Return the (x, y) coordinate for the center point of the cell that contains the specified text.  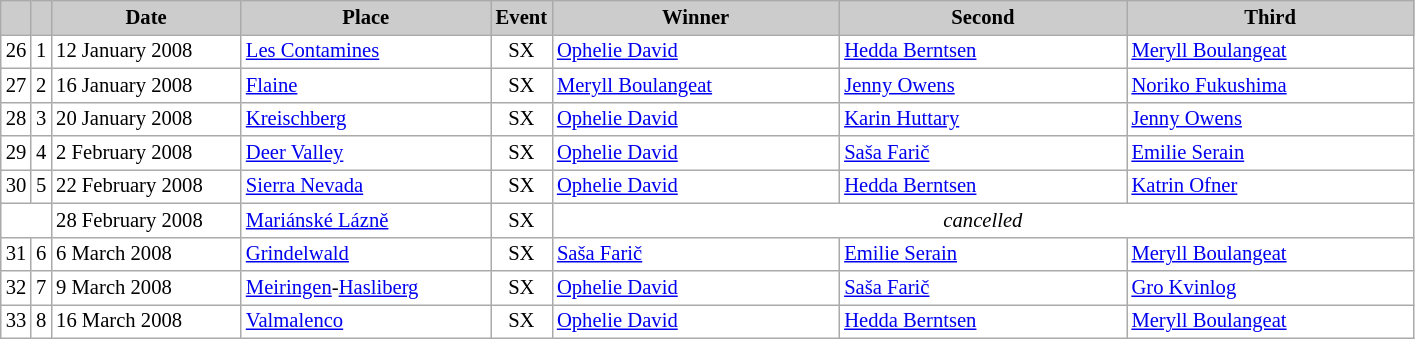
Winner (696, 17)
Grindelwald (366, 254)
1 (41, 51)
Sierra Nevada (366, 186)
29 (16, 153)
Place (366, 17)
33 (16, 321)
Valmalenco (366, 321)
Deer Valley (366, 153)
30 (16, 186)
cancelled (983, 220)
Second (982, 17)
9 March 2008 (146, 287)
6 March 2008 (146, 254)
Kreischberg (366, 119)
16 January 2008 (146, 85)
20 January 2008 (146, 119)
Date (146, 17)
Les Contamines (366, 51)
22 February 2008 (146, 186)
Karin Huttary (982, 119)
Third (1270, 17)
5 (41, 186)
28 February 2008 (146, 220)
32 (16, 287)
7 (41, 287)
Mariánské Lázně (366, 220)
2 February 2008 (146, 153)
Meiringen-Hasliberg (366, 287)
8 (41, 321)
Event (522, 17)
Flaine (366, 85)
Katrin Ofner (1270, 186)
6 (41, 254)
Noriko Fukushima (1270, 85)
27 (16, 85)
31 (16, 254)
12 January 2008 (146, 51)
2 (41, 85)
4 (41, 153)
16 March 2008 (146, 321)
3 (41, 119)
Gro Kvinlog (1270, 287)
28 (16, 119)
26 (16, 51)
